Output the [X, Y] coordinate of the center of the cell containing the given text.  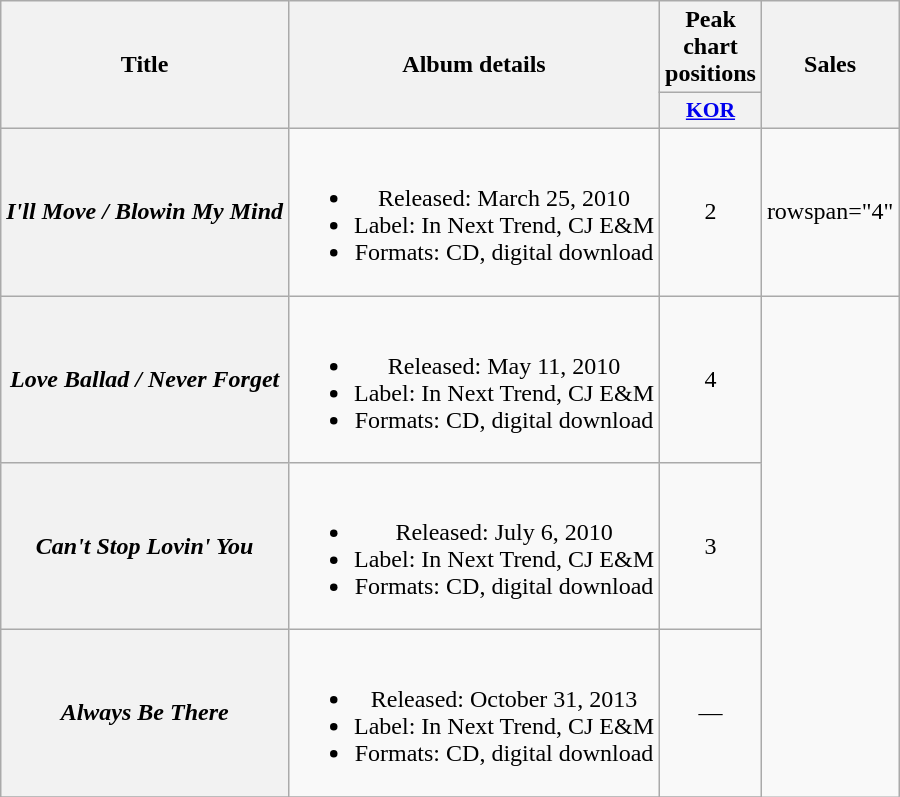
Released: May 11, 2010Label: In Next Trend, CJ E&MFormats: CD, digital download [474, 380]
Released: October 31, 2013Label: In Next Trend, CJ E&MFormats: CD, digital download [474, 714]
Love Ballad / Never Forget [145, 380]
rowspan="4" [830, 212]
Always Be There [145, 714]
4 [711, 380]
Peak chart positions [711, 47]
Title [145, 65]
— [711, 714]
Can't Stop Lovin' You [145, 546]
Sales [830, 65]
I'll Move / Blowin My Mind [145, 212]
Album details [474, 65]
Released: March 25, 2010Label: In Next Trend, CJ E&MFormats: CD, digital download [474, 212]
KOR [711, 111]
3 [711, 546]
2 [711, 212]
Released: July 6, 2010Label: In Next Trend, CJ E&MFormats: CD, digital download [474, 546]
